For the text-containing cell, return its midpoint in (X, Y) coordinate format. 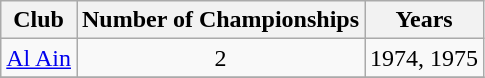
Al Ain (39, 58)
2 (220, 58)
1974, 1975 (424, 58)
Number of Championships (220, 20)
Years (424, 20)
Club (39, 20)
